Locate the cell with the specified text and output its [x, y] center coordinate. 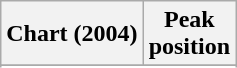
Peakposition [189, 34]
Chart (2004) [72, 34]
